Detect which cell encompasses the target text, then output its (x, y) center coordinate. 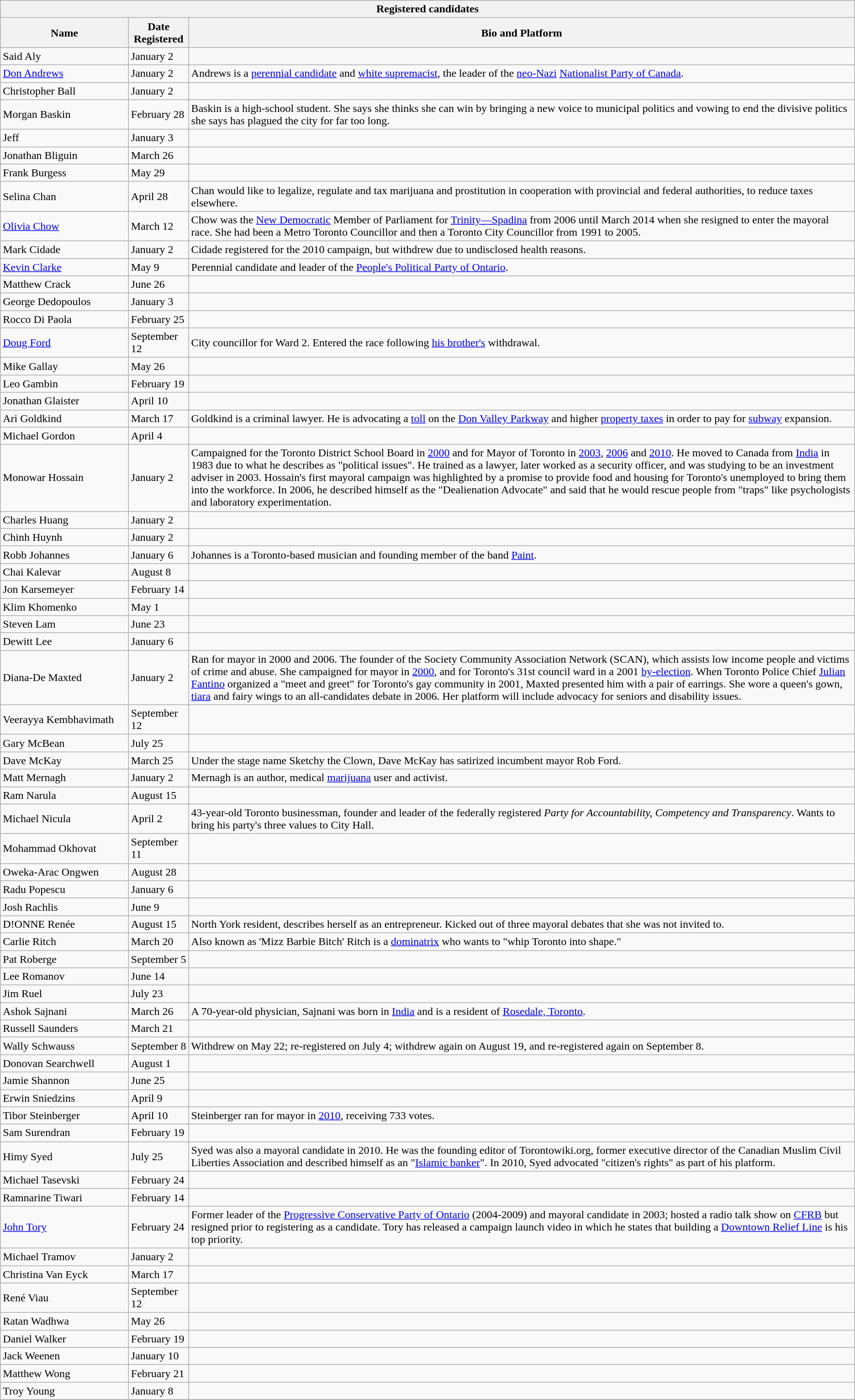
Charles Huang (65, 520)
Klim Khomenko (65, 607)
August 28 (158, 872)
Matt Mernagh (65, 778)
René Viau (65, 1298)
Mark Cidade (65, 249)
March 25 (158, 761)
Troy Young (65, 1391)
Himy Syed (65, 1157)
June 14 (158, 977)
Michael Tasevski (65, 1180)
Rocco Di Paola (65, 319)
August 1 (158, 1063)
Ari Goldkind (65, 418)
John Tory (65, 1227)
Under the stage name Sketchy the Clown, Dave McKay has satirized incumbent mayor Rob Ford. (522, 761)
August 8 (158, 572)
Josh Rachlis (65, 907)
Jamie Shannon (65, 1081)
Selina Chan (65, 196)
Christopher Ball (65, 91)
February 28 (158, 114)
June 25 (158, 1081)
Ram Narula (65, 795)
Sam Surendran (65, 1133)
Doug Ford (65, 343)
Pat Roberge (65, 959)
May 1 (158, 607)
Gary McBean (65, 743)
Steinberger ran for mayor in 2010, receiving 733 votes. (522, 1115)
Goldkind is a criminal lawyer. He is advocating a toll on the Don Valley Parkway and higher property taxes in order to pay for subway expansion. (522, 418)
September 8 (158, 1046)
September 5 (158, 959)
Mernagh is an author, medical marijuana user and activist. (522, 778)
Chai Kalevar (65, 572)
Diana-De Maxted (65, 678)
Steven Lam (65, 624)
Jim Ruel (65, 994)
Donovan Searchwell (65, 1063)
Johannes is a Toronto-based musician and founding member of the band Paint. (522, 555)
Dewitt Lee (65, 642)
May 29 (158, 173)
January 8 (158, 1391)
Matthew Wong (65, 1374)
Erwin Sniedzins (65, 1098)
Jack Weenen (65, 1356)
April 4 (158, 436)
Kevin Clarke (65, 267)
Chinh Huynh (65, 537)
Also known as 'Mizz Barbie Bitch' Ritch is a dominatrix who wants to "whip Toronto into shape." (522, 941)
Jeff (65, 138)
North York resident, describes herself as an entrepreneur. Kicked out of three mayoral debates that she was not invited to. (522, 924)
Morgan Baskin (65, 114)
June 26 (158, 285)
Date Registered (158, 33)
Wally Schwauss (65, 1046)
April 28 (158, 196)
Russell Saunders (65, 1029)
January 10 (158, 1356)
Michael Nicula (65, 819)
Andrews is a perennial candidate and white supremacist, the leader of the neo-Nazi Nationalist Party of Canada. (522, 74)
George Dedopoulos (65, 302)
Ashok Sajnani (65, 1011)
Christina Van Eyck (65, 1274)
Veerayya Kembhavimath (65, 720)
Registered candidates (427, 9)
Ratan Wadhwa (65, 1321)
Carlie Ritch (65, 941)
Daniel Walker (65, 1339)
Michael Gordon (65, 436)
Mike Gallay (65, 366)
Monowar Hossain (65, 478)
Tibor Steinberger (65, 1115)
March 12 (158, 226)
Olivia Chow (65, 226)
Matthew Crack (65, 285)
Oweka-Arac Ongwen (65, 872)
Frank Burgess (65, 173)
Radu Popescu (65, 889)
Jonathan Glaister (65, 401)
A 70-year-old physician, Sajnani was born in India and is a resident of Rosedale, Toronto. (522, 1011)
City councillor for Ward 2. Entered the race following his brother's withdrawal. (522, 343)
Jonathan Bliguin (65, 155)
April 9 (158, 1098)
Perennial candidate and leader of the People's Political Party of Ontario. (522, 267)
Leo Gambin (65, 384)
May 9 (158, 267)
Bio and Platform (522, 33)
Robb Johannes (65, 555)
Lee Romanov (65, 977)
Mohammad Okhovat (65, 849)
Michael Tramov (65, 1257)
Said Aly (65, 56)
Jon Karsemeyer (65, 589)
D!ONNE Renée (65, 924)
Withdrew on May 22; re-registered on July 4; withdrew again on August 19, and re-registered again on September 8. (522, 1046)
Cidade registered for the 2010 campaign, but withdrew due to undisclosed health reasons. (522, 249)
Ramnarine Tiwari (65, 1197)
Don Andrews (65, 74)
March 20 (158, 941)
March 21 (158, 1029)
February 21 (158, 1374)
July 23 (158, 994)
April 2 (158, 819)
Dave McKay (65, 761)
June 23 (158, 624)
September 11 (158, 849)
Name (65, 33)
June 9 (158, 907)
February 25 (158, 319)
